Locate the cell with the specified text and output its (X, Y) center coordinate. 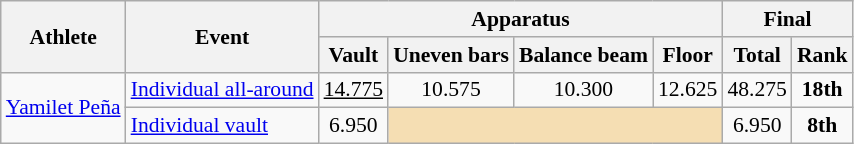
Balance beam (584, 55)
Athlete (64, 36)
Apparatus (521, 19)
Rank (822, 55)
8th (822, 126)
48.275 (756, 90)
Final (787, 19)
12.625 (688, 90)
10.575 (451, 90)
18th (822, 90)
Uneven bars (451, 55)
Vault (354, 55)
10.300 (584, 90)
14.775 (354, 90)
Floor (688, 55)
Individual all-around (222, 90)
Yamilet Peña (64, 108)
Event (222, 36)
Individual vault (222, 126)
Total (756, 55)
